For the text-containing cell, return its midpoint in (X, Y) coordinate format. 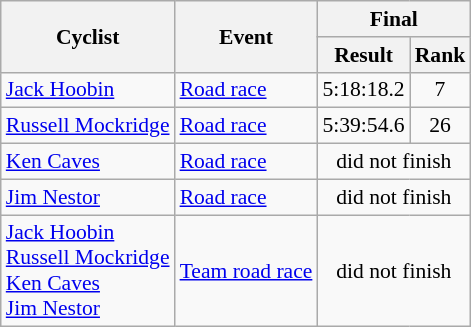
Cyclist (88, 36)
5:39:54.6 (363, 126)
26 (440, 126)
Jim Nestor (88, 197)
Team road race (246, 271)
Event (246, 36)
Jack Hoobin Russell Mockridge Ken Caves Jim Nestor (88, 271)
5:18:18.2 (363, 90)
Ken Caves (88, 162)
Russell Mockridge (88, 126)
Result (363, 55)
Jack Hoobin (88, 90)
Final (394, 19)
Rank (440, 55)
7 (440, 90)
